Pinpoint the cell where the given text exists, returning its [X, Y] midpoint coordinate. 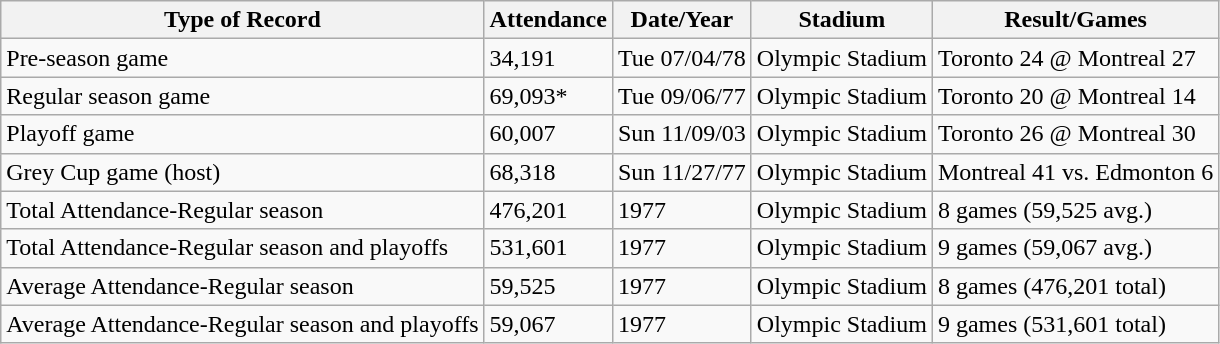
Attendance [548, 20]
Grey Cup game (host) [242, 172]
476,201 [548, 210]
Tue 09/06/77 [682, 96]
Total Attendance-Regular season [242, 210]
9 games (59,067 avg.) [1075, 248]
59,067 [548, 324]
59,525 [548, 286]
60,007 [548, 134]
68,318 [548, 172]
Average Attendance-Regular season and playoffs [242, 324]
Stadium [842, 20]
9 games (531,601 total) [1075, 324]
Sun 11/09/03 [682, 134]
Montreal 41 vs. Edmonton 6 [1075, 172]
8 games (59,525 avg.) [1075, 210]
Pre-season game [242, 58]
34,191 [548, 58]
Regular season game [242, 96]
Tue 07/04/78 [682, 58]
Playoff game [242, 134]
Total Attendance-Regular season and playoffs [242, 248]
Date/Year [682, 20]
Type of Record [242, 20]
69,093* [548, 96]
Toronto 20 @ Montreal 14 [1075, 96]
8 games (476,201 total) [1075, 286]
Toronto 26 @ Montreal 30 [1075, 134]
531,601 [548, 248]
Sun 11/27/77 [682, 172]
Result/Games [1075, 20]
Toronto 24 @ Montreal 27 [1075, 58]
Average Attendance-Regular season [242, 286]
